Identify which cell holds the provided text, then report its (x, y) central coordinate. 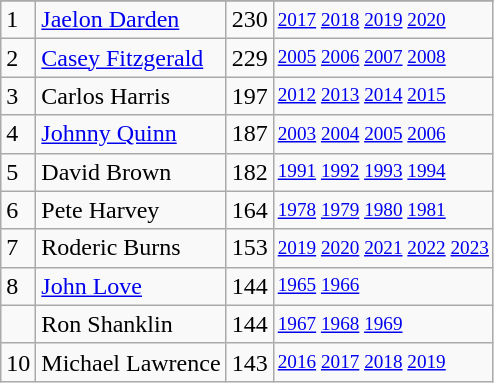
229 (250, 58)
Johnny Quinn (131, 134)
182 (250, 172)
10 (18, 362)
2012 2013 2014 2015 (383, 96)
Pete Harvey (131, 210)
2 (18, 58)
2016 2017 2018 2019 (383, 362)
5 (18, 172)
230 (250, 20)
143 (250, 362)
Casey Fitzgerald (131, 58)
3 (18, 96)
7 (18, 248)
153 (250, 248)
Ron Shanklin (131, 324)
1978 1979 1980 1981 (383, 210)
Roderic Burns (131, 248)
164 (250, 210)
2019 2020 2021 2022 2023 (383, 248)
1965 1966 (383, 286)
1991 1992 1993 1994 (383, 172)
John Love (131, 286)
1 (18, 20)
197 (250, 96)
187 (250, 134)
8 (18, 286)
Carlos Harris (131, 96)
6 (18, 210)
David Brown (131, 172)
2003 2004 2005 2006 (383, 134)
4 (18, 134)
Jaelon Darden (131, 20)
1967 1968 1969 (383, 324)
2005 2006 2007 2008 (383, 58)
Michael Lawrence (131, 362)
2017 2018 2019 2020 (383, 20)
